Provide the [X, Y] coordinate of the cell's center where the given text is located.  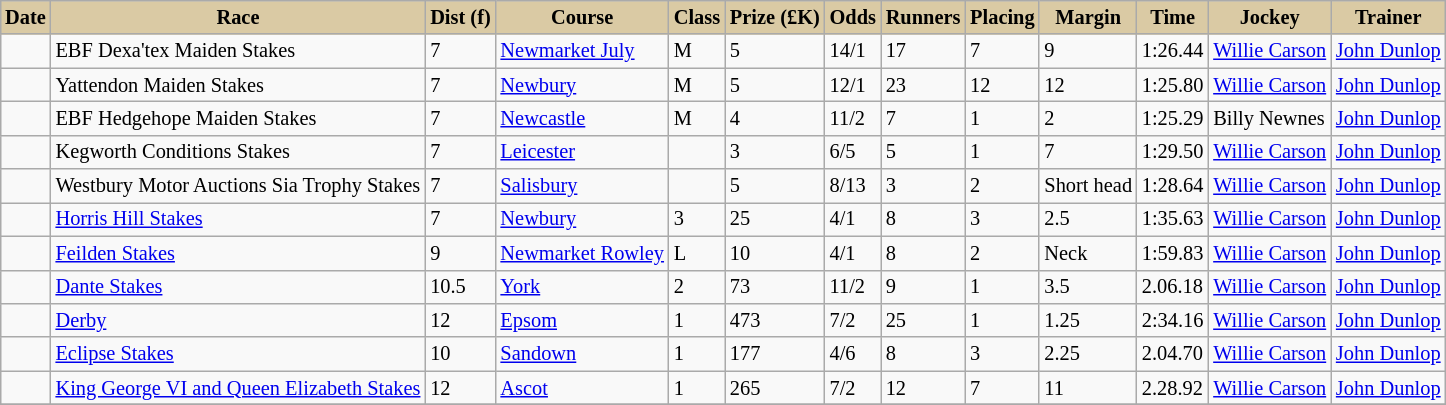
Leicester [582, 152]
11 [1088, 388]
8/13 [853, 186]
Placing [1002, 17]
Date [25, 17]
EBF Hedgehope Maiden Stakes [238, 118]
265 [775, 388]
2.06.18 [1172, 287]
473 [775, 320]
Race [238, 17]
17 [923, 51]
14/1 [853, 51]
177 [775, 354]
Trainer [1388, 17]
2.04.70 [1172, 354]
2:34.16 [1172, 320]
6/5 [853, 152]
1:29.50 [1172, 152]
Prize (£K) [775, 17]
Dante Stakes [238, 287]
Newmarket Rowley [582, 253]
1:25.80 [1172, 85]
Feilden Stakes [238, 253]
Newcastle [582, 118]
Newmarket July [582, 51]
23 [923, 85]
1:28.64 [1172, 186]
10.5 [460, 287]
Sandown [582, 354]
3.5 [1088, 287]
Billy Newnes [1270, 118]
Short head [1088, 186]
1:35.63 [1172, 219]
4/6 [853, 354]
Odds [853, 17]
12/1 [853, 85]
Course [582, 17]
1:59.83 [1172, 253]
Eclipse Stakes [238, 354]
York [582, 287]
Runners [923, 17]
L [697, 253]
Derby [238, 320]
Yattendon Maiden Stakes [238, 85]
1:26.44 [1172, 51]
EBF Dexa'tex Maiden Stakes [238, 51]
2.25 [1088, 354]
King George VI and Queen Elizabeth Stakes [238, 388]
Westbury Motor Auctions Sia Trophy Stakes [238, 186]
Time [1172, 17]
Neck [1088, 253]
Salisbury [582, 186]
2.5 [1088, 219]
1:25.29 [1172, 118]
2.28.92 [1172, 388]
73 [775, 287]
Epsom [582, 320]
Margin [1088, 17]
1.25 [1088, 320]
Horris Hill Stakes [238, 219]
Ascot [582, 388]
Class [697, 17]
Dist (f) [460, 17]
Jockey [1270, 17]
4 [775, 118]
Kegworth Conditions Stakes [238, 152]
